Find where the given text appears and provide that cell's center as (X, Y) coordinate. 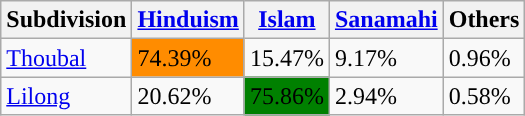
Thoubal (66, 58)
2.94% (386, 96)
0.96% (484, 58)
Lilong (66, 96)
15.47% (286, 58)
Hinduism (188, 20)
Islam (286, 20)
Sanamahi (386, 20)
Others (484, 20)
75.86% (286, 96)
Subdivision (66, 20)
20.62% (188, 96)
74.39% (188, 58)
0.58% (484, 96)
9.17% (386, 58)
